Provide the (X, Y) coordinate of the cell's center where the given text is located.  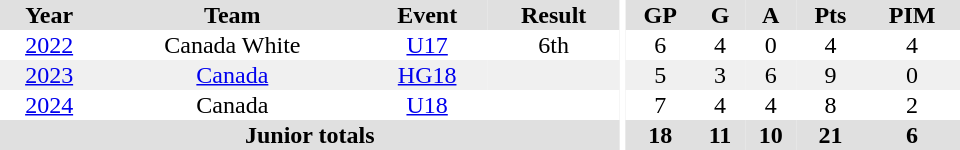
Canada White (232, 45)
9 (830, 75)
8 (830, 105)
2 (912, 105)
5 (660, 75)
Team (232, 15)
U18 (426, 105)
G (720, 15)
A (771, 15)
U17 (426, 45)
Year (49, 15)
2022 (49, 45)
21 (830, 135)
7 (660, 105)
6th (554, 45)
3 (720, 75)
Event (426, 15)
HG18 (426, 75)
11 (720, 135)
Junior totals (310, 135)
Result (554, 15)
PIM (912, 15)
18 (660, 135)
10 (771, 135)
2023 (49, 75)
2024 (49, 105)
GP (660, 15)
Pts (830, 15)
